Return the (X, Y) coordinate for the center point of the cell that contains the specified text.  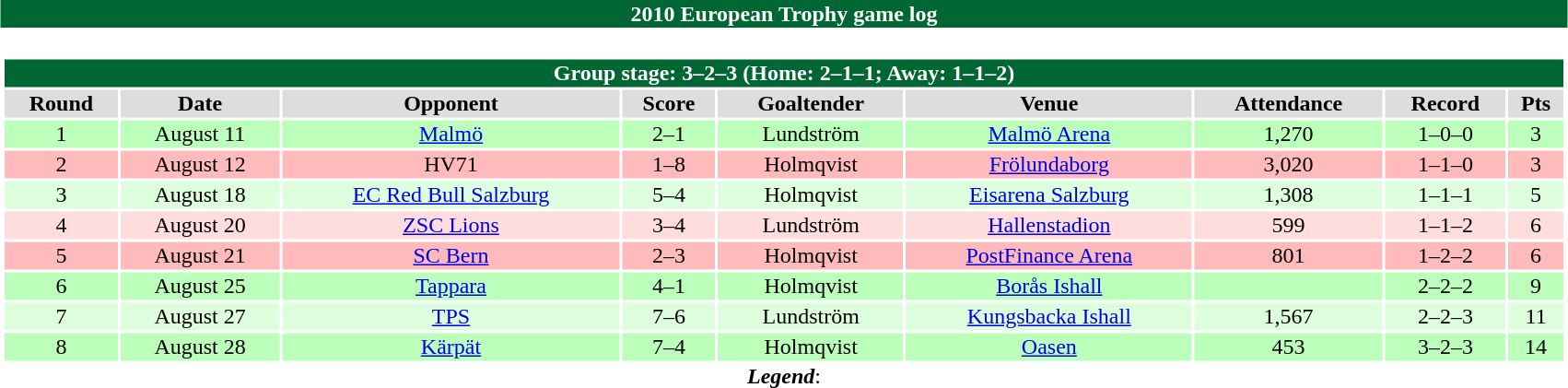
Score (669, 104)
Malmö Arena (1049, 134)
Date (201, 104)
EC Red Bull Salzburg (451, 194)
Kärpät (451, 347)
1 (61, 134)
August 11 (201, 134)
8 (61, 347)
453 (1288, 347)
1,270 (1288, 134)
ZSC Lions (451, 226)
Hallenstadion (1049, 226)
7 (61, 316)
1–8 (669, 165)
August 12 (201, 165)
1–1–0 (1445, 165)
Goaltender (811, 104)
Record (1445, 104)
5–4 (669, 194)
August 18 (201, 194)
August 20 (201, 226)
2–2–3 (1445, 316)
Eisarena Salzburg (1049, 194)
801 (1288, 255)
3,020 (1288, 165)
1,567 (1288, 316)
Borås Ishall (1049, 287)
2–1 (669, 134)
Venue (1049, 104)
Pts (1535, 104)
SC Bern (451, 255)
1,308 (1288, 194)
2 (61, 165)
1–0–0 (1445, 134)
Opponent (451, 104)
7–6 (669, 316)
3–2–3 (1445, 347)
2–3 (669, 255)
7–4 (669, 347)
August 28 (201, 347)
11 (1535, 316)
4–1 (669, 287)
1–1–1 (1445, 194)
Attendance (1288, 104)
1–1–2 (1445, 226)
3–4 (669, 226)
4 (61, 226)
Round (61, 104)
PostFinance Arena (1049, 255)
2–2–2 (1445, 287)
August 25 (201, 287)
Malmö (451, 134)
Oasen (1049, 347)
Tappara (451, 287)
TPS (451, 316)
1–2–2 (1445, 255)
August 21 (201, 255)
Group stage: 3–2–3 (Home: 2–1–1; Away: 1–1–2) (783, 73)
Frölundaborg (1049, 165)
August 27 (201, 316)
Kungsbacka Ishall (1049, 316)
14 (1535, 347)
599 (1288, 226)
HV71 (451, 165)
2010 European Trophy game log (784, 14)
9 (1535, 287)
